Pinpoint the cell where the given text exists, returning its (X, Y) midpoint coordinate. 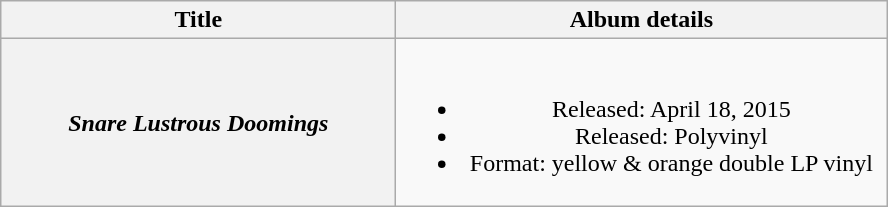
Released: April 18, 2015Released: PolyvinylFormat: yellow & orange double LP vinyl (642, 122)
Album details (642, 20)
Title (198, 20)
Snare Lustrous Doomings (198, 122)
